From the cell containing the given text, extract its center point as (X, Y) coordinate. 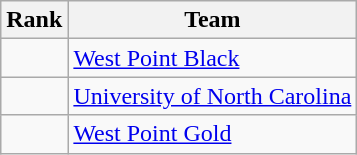
Rank (34, 20)
Team (212, 20)
West Point Gold (212, 134)
West Point Black (212, 58)
University of North Carolina (212, 96)
